Output the (X, Y) coordinate of the center of the cell containing the given text.  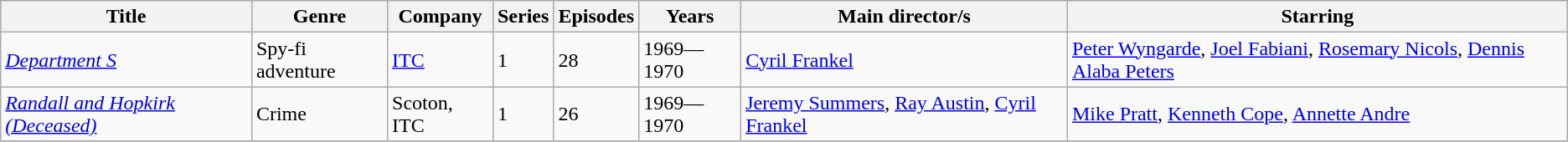
Scoton, ITC (441, 114)
Company (441, 17)
Cyril Frankel (905, 60)
ITC (441, 60)
Crime (319, 114)
Peter Wyngarde, Joel Fabiani, Rosemary Nicols, Dennis Alaba Peters (1317, 60)
Jeremy Summers, Ray Austin, Cyril Frankel (905, 114)
Title (126, 17)
Genre (319, 17)
Main director/s (905, 17)
Starring (1317, 17)
Series (523, 17)
26 (596, 114)
Mike Pratt, Kenneth Cope, Annette Andre (1317, 114)
Years (690, 17)
28 (596, 60)
Department S (126, 60)
Randall and Hopkirk (Deceased) (126, 114)
Spy-fi adventure (319, 60)
Episodes (596, 17)
